Detect which cell encompasses the target text, then output its [x, y] center coordinate. 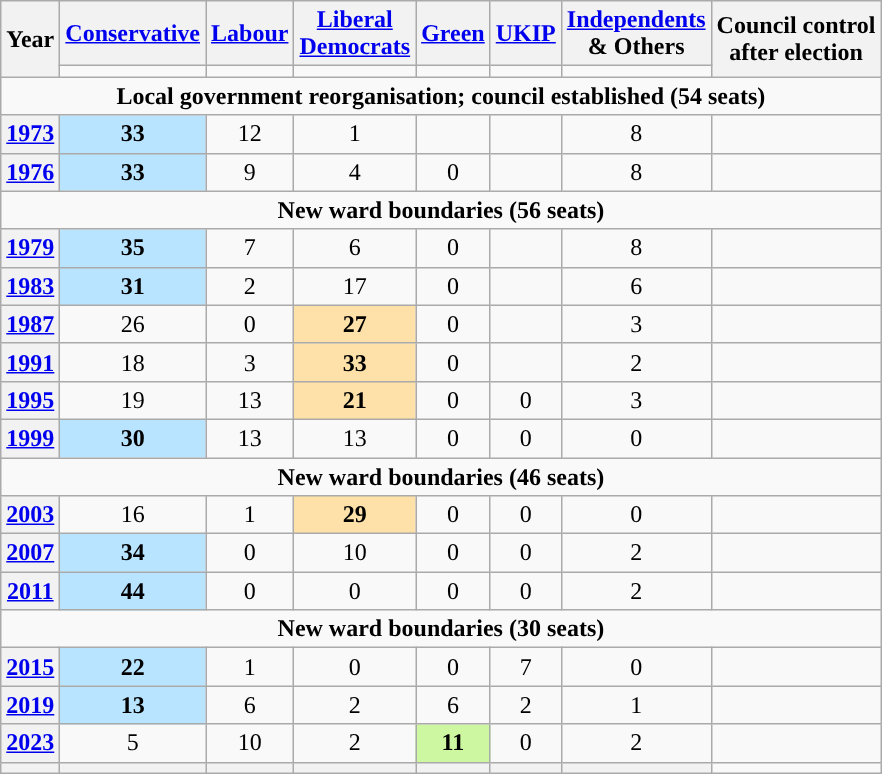
1991 [30, 362]
21 [355, 400]
1999 [30, 438]
27 [355, 324]
2019 [30, 705]
1979 [30, 248]
New ward boundaries (56 seats) [441, 210]
26 [133, 324]
Labour [250, 34]
Independents& Others [636, 34]
30 [133, 438]
1995 [30, 400]
2011 [30, 591]
1973 [30, 134]
Conservative [133, 34]
12 [250, 134]
1987 [30, 324]
2007 [30, 553]
18 [133, 362]
Local government reorganisation; council established (54 seats) [441, 96]
22 [133, 667]
17 [355, 286]
New ward boundaries (30 seats) [441, 629]
Council controlafter election [796, 39]
Year [30, 39]
44 [133, 591]
4 [355, 172]
Green [454, 34]
34 [133, 553]
31 [133, 286]
Liberal Democrats [355, 34]
5 [133, 743]
2003 [30, 515]
19 [133, 400]
2015 [30, 667]
1976 [30, 172]
2023 [30, 743]
UKIP [526, 34]
35 [133, 248]
1983 [30, 286]
11 [454, 743]
16 [133, 515]
New ward boundaries (46 seats) [441, 477]
9 [250, 172]
29 [355, 515]
